Extract the (X, Y) coordinate from the center of the cell holding the provided text.  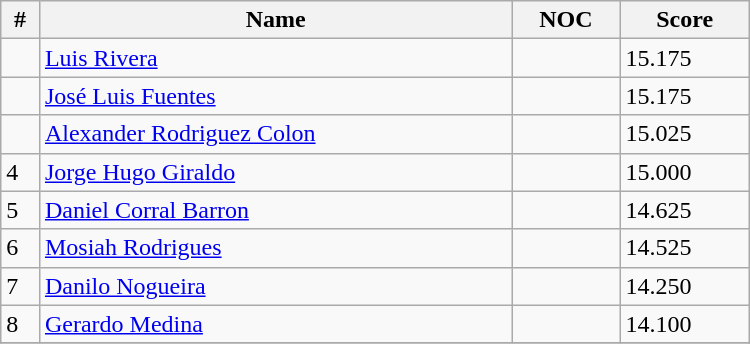
8 (20, 324)
Name (275, 20)
14.250 (684, 286)
Gerardo Medina (275, 324)
Daniel Corral Barron (275, 210)
6 (20, 248)
4 (20, 172)
15.000 (684, 172)
José Luis Fuentes (275, 96)
Alexander Rodriguez Colon (275, 134)
Danilo Nogueira (275, 286)
Luis Rivera (275, 58)
14.525 (684, 248)
15.025 (684, 134)
7 (20, 286)
Mosiah Rodrigues (275, 248)
Jorge Hugo Giraldo (275, 172)
NOC (566, 20)
14.100 (684, 324)
Score (684, 20)
5 (20, 210)
14.625 (684, 210)
# (20, 20)
